Detect which cell encompasses the target text, then output its (X, Y) center coordinate. 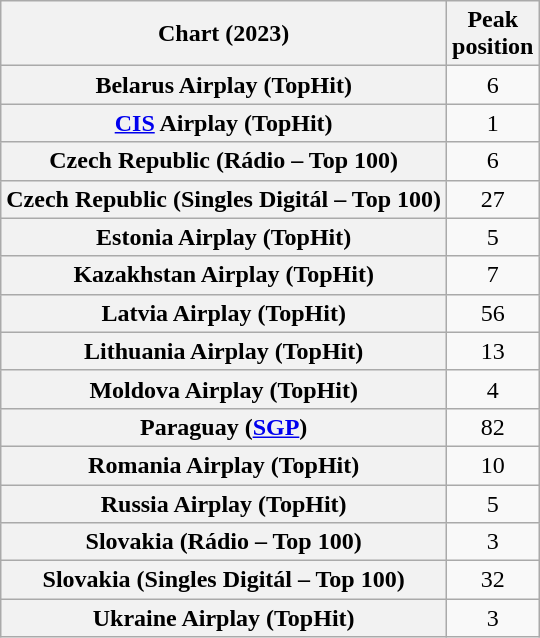
Slovakia (Rádio – Top 100) (224, 542)
Lithuania Airplay (TopHit) (224, 351)
Paraguay (SGP) (224, 427)
Romania Airplay (TopHit) (224, 465)
1 (493, 123)
82 (493, 427)
Latvia Airplay (TopHit) (224, 313)
Czech Republic (Rádio – Top 100) (224, 161)
7 (493, 275)
Estonia Airplay (TopHit) (224, 237)
32 (493, 580)
13 (493, 351)
Peakposition (493, 34)
Czech Republic (Singles Digitál – Top 100) (224, 199)
Moldova Airplay (TopHit) (224, 389)
Belarus Airplay (TopHit) (224, 85)
4 (493, 389)
CIS Airplay (TopHit) (224, 123)
56 (493, 313)
Russia Airplay (TopHit) (224, 503)
Slovakia (Singles Digitál – Top 100) (224, 580)
Chart (2023) (224, 34)
Kazakhstan Airplay (TopHit) (224, 275)
Ukraine Airplay (TopHit) (224, 618)
27 (493, 199)
10 (493, 465)
